Identify which cell holds the provided text, then report its (X, Y) central coordinate. 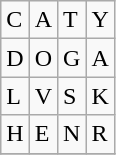
S (72, 96)
N (72, 134)
D (15, 58)
H (15, 134)
K (100, 96)
O (43, 58)
V (43, 96)
R (100, 134)
E (43, 134)
L (15, 96)
G (72, 58)
C (15, 20)
T (72, 20)
Y (100, 20)
